Pinpoint the cell where the given text exists, returning its (x, y) midpoint coordinate. 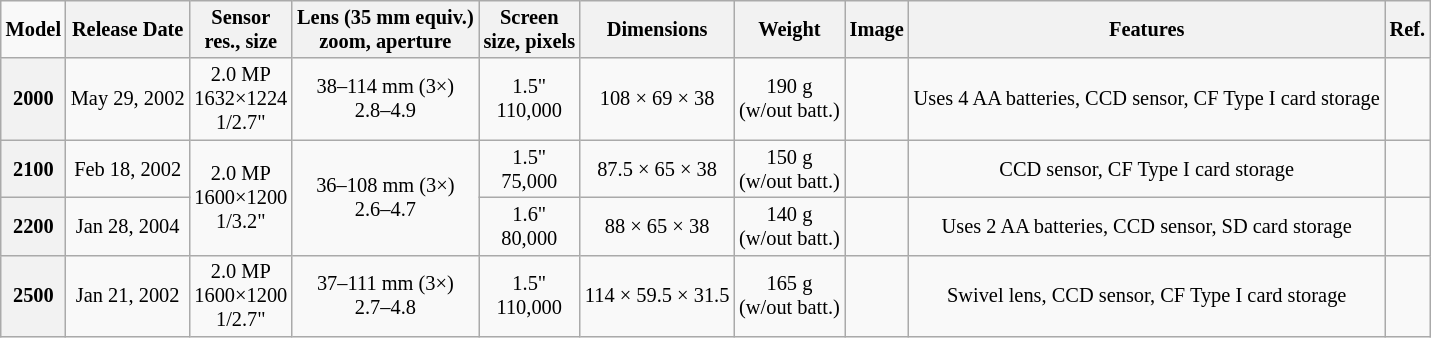
Image (877, 29)
87.5 × 65 × 38 (657, 169)
Lens (35 mm equiv.)zoom, aperture (385, 29)
150 g(w/out batt.) (789, 169)
Screensize, pixels (530, 29)
May 29, 2002 (128, 99)
2000 (34, 99)
Uses 4 AA batteries, CCD sensor, CF Type I card storage (1147, 99)
88 × 65 × 38 (657, 226)
2.0 MP1600×12001/3.2" (240, 198)
Uses 2 AA batteries, CCD sensor, SD card storage (1147, 226)
Jan 21, 2002 (128, 296)
CCD sensor, CF Type I card storage (1147, 169)
1.5"75,000 (530, 169)
Features (1147, 29)
Swivel lens, CCD sensor, CF Type I card storage (1147, 296)
37–111 mm (3×)2.7–4.8 (385, 296)
Weight (789, 29)
38–114 mm (3×)2.8–4.9 (385, 99)
Release Date (128, 29)
Ref. (1408, 29)
36–108 mm (3×)2.6–4.7 (385, 198)
140 g(w/out batt.) (789, 226)
Jan 28, 2004 (128, 226)
Feb 18, 2002 (128, 169)
114 × 59.5 × 31.5 (657, 296)
2100 (34, 169)
190 g(w/out batt.) (789, 99)
2.0 MP1600×12001/2.7" (240, 296)
2.0 MP1632×12241/2.7" (240, 99)
2500 (34, 296)
Model (34, 29)
108 × 69 × 38 (657, 99)
Sensorres., size (240, 29)
1.6"80,000 (530, 226)
165 g(w/out batt.) (789, 296)
2200 (34, 226)
Dimensions (657, 29)
